Locate the cell with the specified text and output its [x, y] center coordinate. 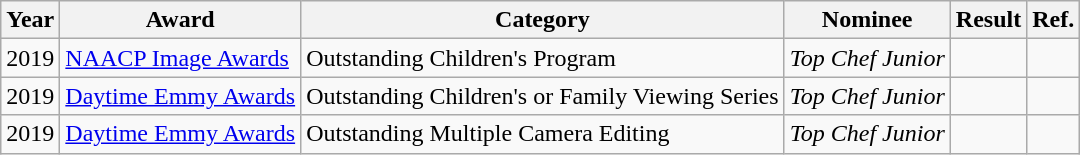
Ref. [1054, 20]
NAACP Image Awards [180, 58]
Nominee [867, 20]
Outstanding Multiple Camera Editing [542, 134]
Result [988, 20]
Outstanding Children's Program [542, 58]
Year [30, 20]
Outstanding Children's or Family Viewing Series [542, 96]
Award [180, 20]
Category [542, 20]
